Search for the cell housing the specified text and yield its [x, y] center coordinate. 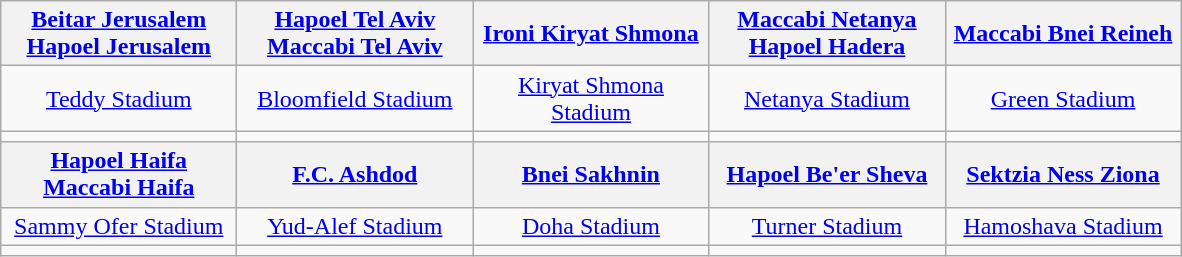
Bloomfield Stadium [355, 98]
Kiryat Shmona Stadium [591, 98]
Netanya Stadium [827, 98]
Hapoel Be'er Sheva [827, 174]
Hamoshava Stadium [1063, 226]
Maccabi Bnei Reineh [1063, 34]
Bnei Sakhnin [591, 174]
Doha Stadium [591, 226]
Teddy Stadium [119, 98]
Maccabi NetanyaHapoel Hadera [827, 34]
Hapoel Tel AvivMaccabi Tel Aviv [355, 34]
Hapoel HaifaMaccabi Haifa [119, 174]
Green Stadium [1063, 98]
Turner Stadium [827, 226]
Beitar JerusalemHapoel Jerusalem [119, 34]
Yud-Alef Stadium [355, 226]
F.C. Ashdod [355, 174]
Sektzia Ness Ziona [1063, 174]
Ironi Kiryat Shmona [591, 34]
Sammy Ofer Stadium [119, 226]
